Capture the cell that displays the provided text and extract its [X, Y] central coordinate. 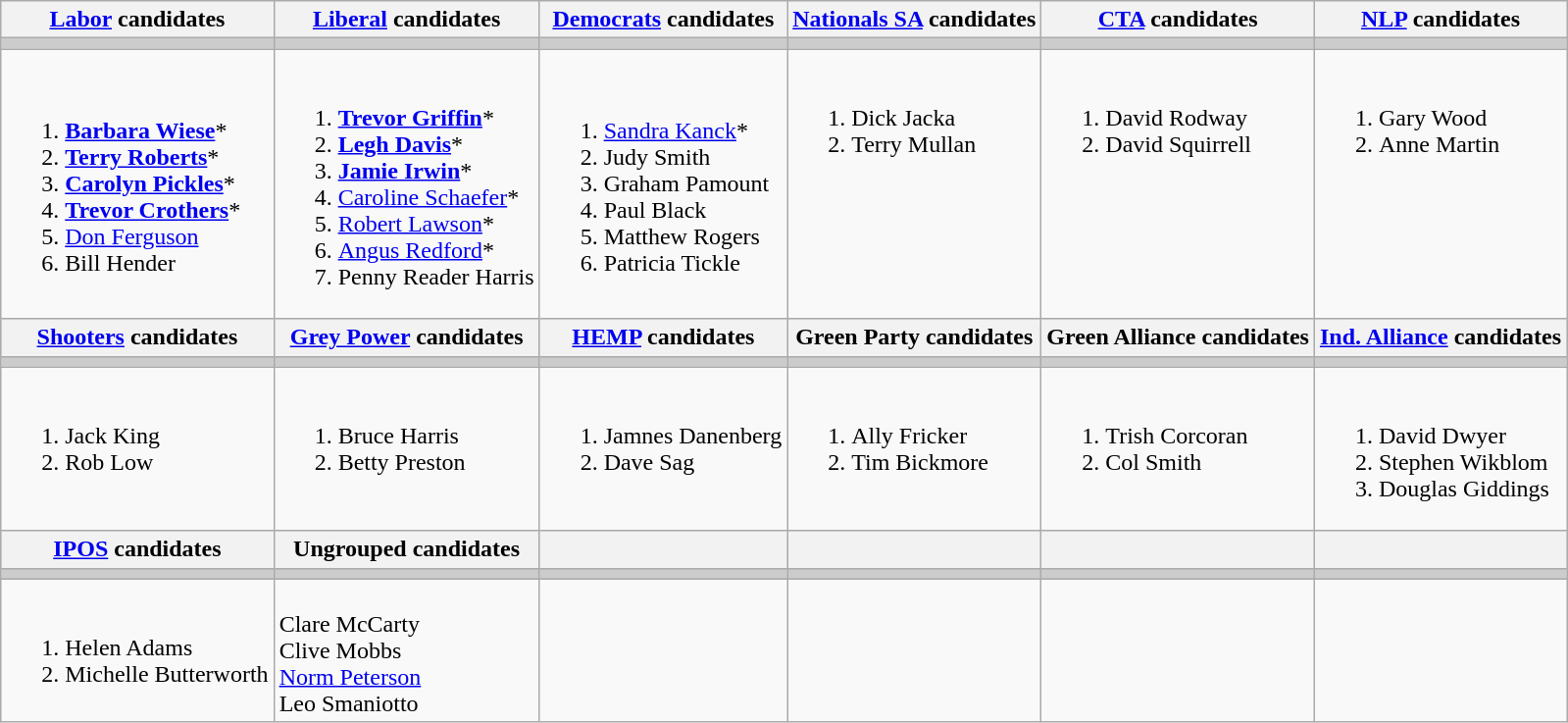
David DwyerStephen WikblomDouglas Giddings [1440, 449]
David RodwayDavid Squirrell [1179, 184]
Bruce HarrisBetty Preston [406, 449]
Nationals SA candidates [914, 20]
Gary WoodAnne Martin [1440, 184]
Helen AdamsMichelle Butterworth [137, 650]
Clare McCarty Clive Mobbs Norm Peterson Leo Smaniotto [406, 650]
Trish CorcoranCol Smith [1179, 449]
Jack KingRob Low [137, 449]
Sandra Kanck*Judy SmithGraham PamountPaul BlackMatthew RogersPatricia Tickle [663, 184]
Ind. Alliance candidates [1440, 337]
Dick JackaTerry Mullan [914, 184]
Green Alliance candidates [1179, 337]
Grey Power candidates [406, 337]
Ally FrickerTim Bickmore [914, 449]
Trevor Griffin*Legh Davis*Jamie Irwin*Caroline Schaefer*Robert Lawson*Angus Redford*Penny Reader Harris [406, 184]
Liberal candidates [406, 20]
Ungrouped candidates [406, 549]
Barbara Wiese*Terry Roberts*Carolyn Pickles*Trevor Crothers*Don FergusonBill Hender [137, 184]
Democrats candidates [663, 20]
CTA candidates [1179, 20]
Jamnes DanenbergDave Sag [663, 449]
IPOS candidates [137, 549]
Labor candidates [137, 20]
NLP candidates [1440, 20]
HEMP candidates [663, 337]
Shooters candidates [137, 337]
Green Party candidates [914, 337]
